Return the (X, Y) coordinate for the center point of the cell that contains the specified text.  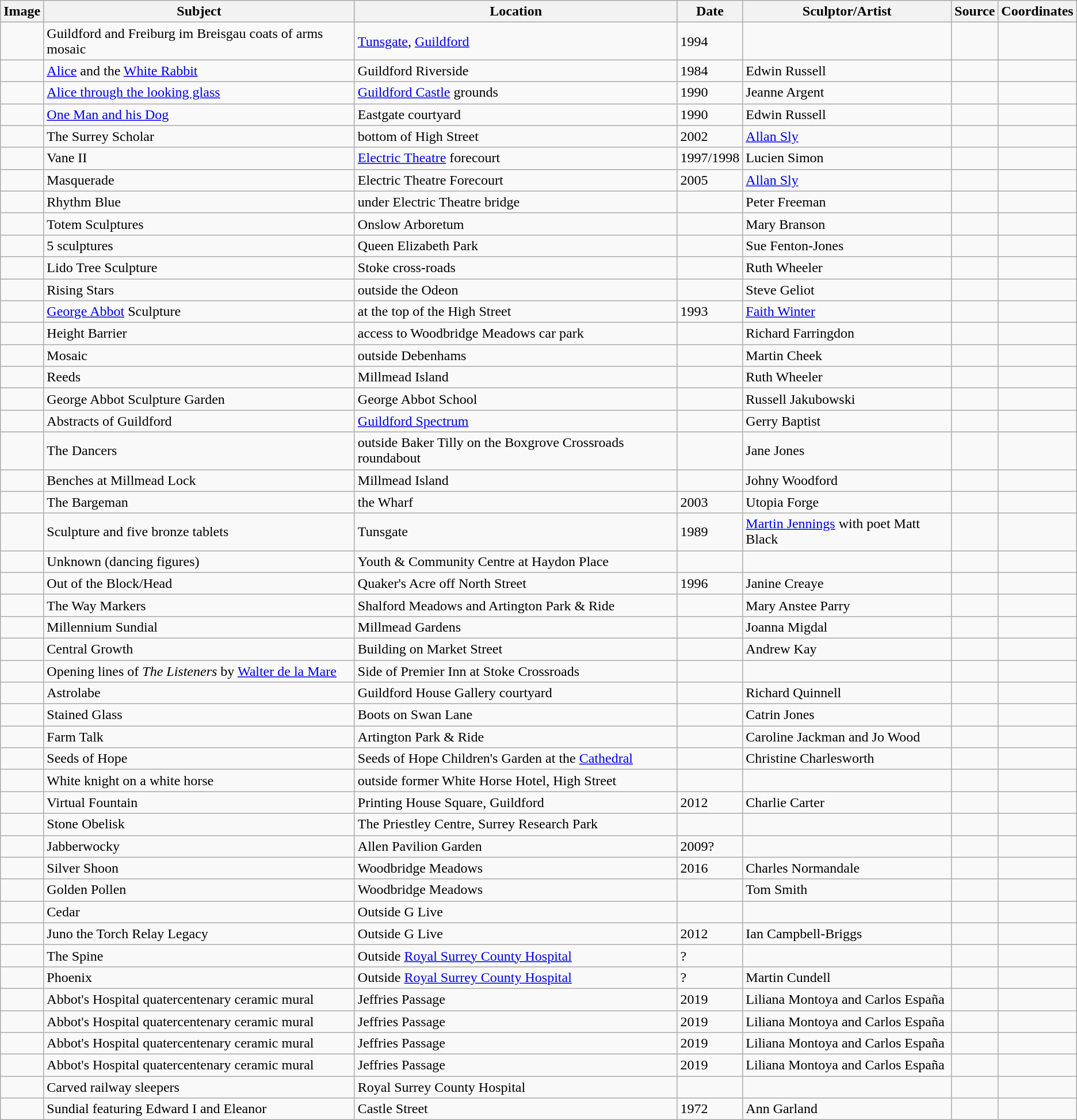
Quaker's Acre off North Street (515, 583)
Charlie Carter (847, 802)
George Abbot Sculpture (199, 312)
Virtual Fountain (199, 802)
Masquerade (199, 180)
Rhythm Blue (199, 202)
Central Growth (199, 649)
Date (710, 12)
Vane II (199, 158)
Queen Elizabeth Park (515, 246)
Mary Branson (847, 224)
Out of the Block/Head (199, 583)
Shalford Meadows and Artington Park & Ride (515, 605)
Guildford Riverside (515, 71)
Guildford Castle grounds (515, 93)
2009? (710, 846)
Golden Pollen (199, 890)
Height Barrier (199, 334)
Jane Jones (847, 451)
Farm Talk (199, 737)
5 sculptures (199, 246)
Andrew Kay (847, 649)
George Abbot Sculpture Garden (199, 399)
Boots on Swan Lane (515, 715)
Eastgate courtyard (515, 114)
Silver Shoon (199, 868)
Sue Fenton-Jones (847, 246)
Martin Jennings with poet Matt Black (847, 532)
Guildford and Freiburg im Breisgau coats of arms mosaic (199, 41)
Joanna Migdal (847, 627)
Allen Pavilion Garden (515, 846)
Janine Creaye (847, 583)
Caroline Jackman and Jo Wood (847, 737)
Martin Cheek (847, 356)
Tunsgate (515, 532)
Alice and the White Rabbit (199, 71)
outside former White Horse Hotel, High Street (515, 781)
access to Woodbridge Meadows car park (515, 334)
Ann Garland (847, 1109)
Juno the Torch Relay Legacy (199, 934)
1996 (710, 583)
The Surrey Scholar (199, 136)
The Way Markers (199, 605)
Image (22, 12)
bottom of High Street (515, 136)
Catrin Jones (847, 715)
Building on Market Street (515, 649)
The Spine (199, 955)
Christine Charlesworth (847, 759)
at the top of the High Street (515, 312)
Subject (199, 12)
Tom Smith (847, 890)
Printing House Square, Guildford (515, 802)
2016 (710, 868)
Astrolabe (199, 693)
Faith Winter (847, 312)
White knight on a white horse (199, 781)
outside Debenhams (515, 356)
Coordinates (1037, 12)
The Priestley Centre, Surrey Research Park (515, 824)
Reeds (199, 377)
2005 (710, 180)
Guildford Spectrum (515, 421)
Ian Campbell-Briggs (847, 934)
Rising Stars (199, 289)
Abstracts of Guildford (199, 421)
outside Baker Tilly on the Boxgrove Crossroads roundabout (515, 451)
2003 (710, 502)
Stained Glass (199, 715)
Onslow Arboretum (515, 224)
Castle Street (515, 1109)
Stone Obelisk (199, 824)
Richard Farringdon (847, 334)
Charles Normandale (847, 868)
Stoke cross-roads (515, 267)
Sundial featuring Edward I and Eleanor (199, 1109)
Peter Freeman (847, 202)
Steve Geliot (847, 289)
Lido Tree Sculpture (199, 267)
Richard Quinnell (847, 693)
Artington Park & Ride (515, 737)
1993 (710, 312)
Mosaic (199, 356)
Source (975, 12)
1997/1998 (710, 158)
Jeanne Argent (847, 93)
Lucien Simon (847, 158)
Royal Surrey County Hospital (515, 1087)
under Electric Theatre bridge (515, 202)
The Bargeman (199, 502)
2002 (710, 136)
Mary Anstee Parry (847, 605)
Cedar (199, 912)
Side of Premier Inn at Stoke Crossroads (515, 671)
Russell Jakubowski (847, 399)
Youth & Community Centre at Haydon Place (515, 561)
Martin Cundell (847, 977)
Carved railway sleepers (199, 1087)
1984 (710, 71)
Jabberwocky (199, 846)
outside the Odeon (515, 289)
One Man and his Dog (199, 114)
Benches at Millmead Lock (199, 480)
Seeds of Hope Children's Garden at the Cathedral (515, 759)
Gerry Baptist (847, 421)
Seeds of Hope (199, 759)
Utopia Forge (847, 502)
1972 (710, 1109)
Alice through the looking glass (199, 93)
The Dancers (199, 451)
Location (515, 12)
Johny Woodford (847, 480)
Totem Sculptures (199, 224)
Sculpture and five bronze tablets (199, 532)
Millmead Gardens (515, 627)
1989 (710, 532)
Tunsgate, Guildford (515, 41)
Guildford House Gallery courtyard (515, 693)
Electric Theatre forecourt (515, 158)
Millennium Sundial (199, 627)
Electric Theatre Forecourt (515, 180)
Unknown (dancing figures) (199, 561)
Opening lines of The Listeners by Walter de la Mare (199, 671)
Sculptor/Artist (847, 12)
Phoenix (199, 977)
1994 (710, 41)
the Wharf (515, 502)
George Abbot School (515, 399)
